Find where the given text appears and provide that cell's center as [X, Y] coordinate. 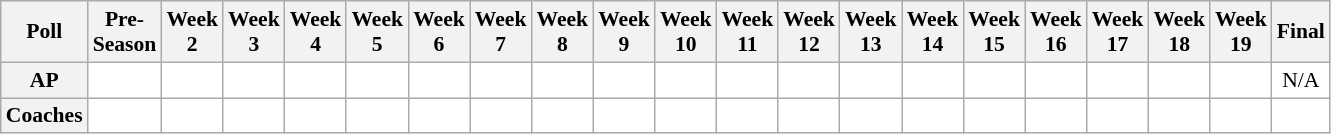
Week9 [624, 32]
Week18 [1179, 32]
N/A [1301, 80]
Week4 [316, 32]
Week15 [994, 32]
Week2 [192, 32]
Week14 [933, 32]
Pre-Season [125, 32]
Week19 [1241, 32]
Week3 [254, 32]
Week10 [686, 32]
Week6 [439, 32]
Week7 [501, 32]
Week11 [748, 32]
Week8 [562, 32]
Poll [44, 32]
Week12 [809, 32]
Week16 [1056, 32]
Week5 [377, 32]
Coaches [44, 116]
AP [44, 80]
Week13 [871, 32]
Week17 [1118, 32]
Final [1301, 32]
